Identify which cell holds the provided text, then report its [x, y] central coordinate. 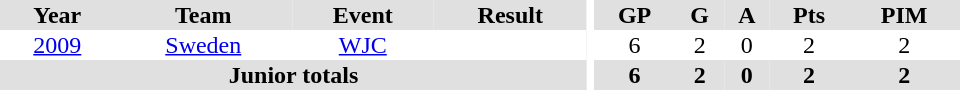
Team [204, 15]
Event [363, 15]
PIM [904, 15]
Sweden [204, 45]
Pts [810, 15]
A [747, 15]
Year [58, 15]
Junior totals [294, 75]
G [700, 15]
WJC [363, 45]
GP [635, 15]
2009 [58, 45]
Result [511, 15]
